Detect which cell encompasses the target text, then output its [x, y] center coordinate. 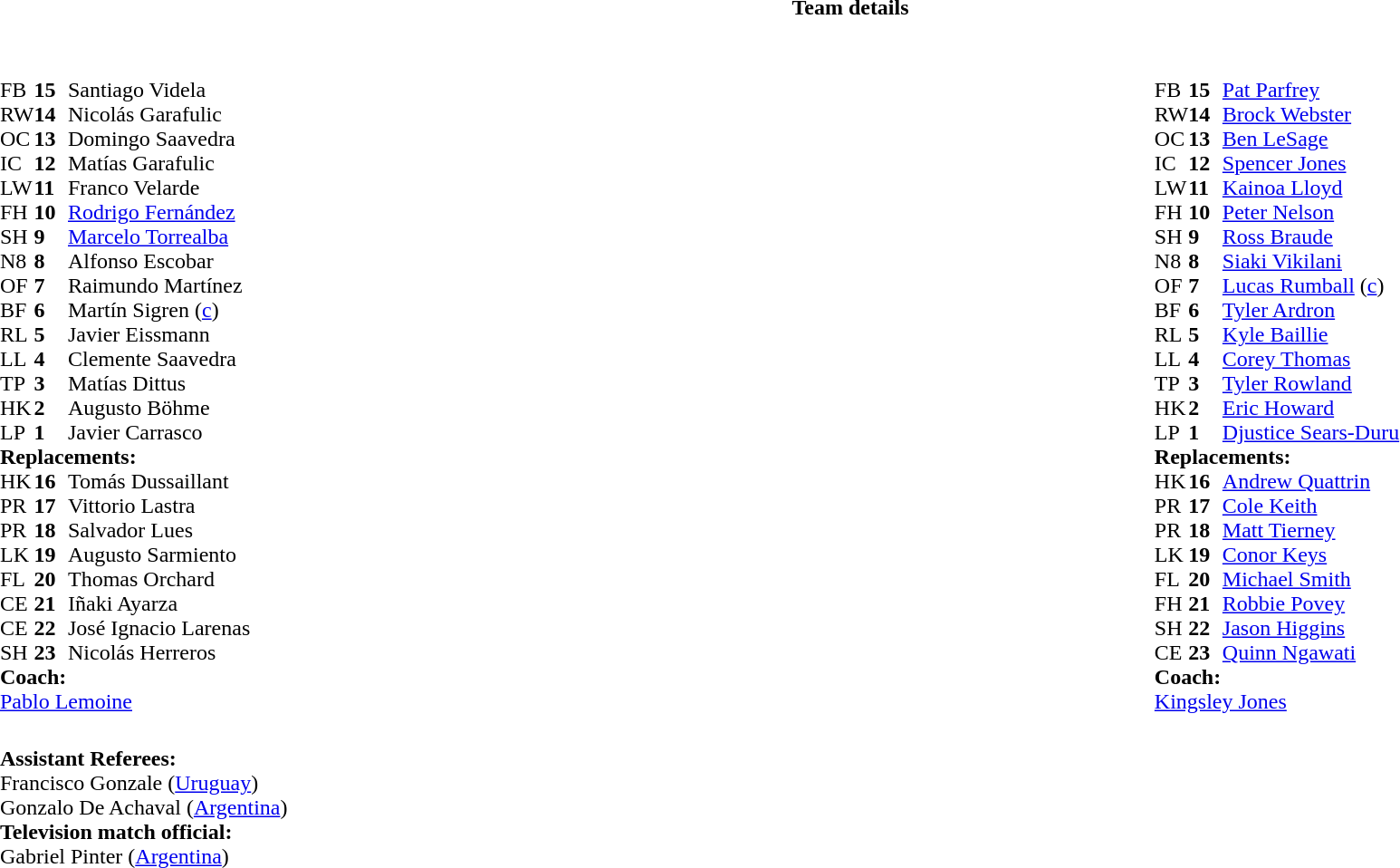
Andrew Quattrin [1311, 482]
Salvador Lues [159, 531]
Spencer Jones [1311, 163]
Pat Parfrey [1311, 91]
Franco Velarde [159, 188]
Peter Nelson [1311, 212]
Matías Dittus [159, 384]
Conor Keys [1311, 555]
Ben LeSage [1311, 140]
Alfonso Escobar [159, 261]
Quinn Ngawati [1311, 652]
Ross Braude [1311, 237]
Djustice Sears-Duru [1311, 433]
Matías Garafulic [159, 163]
Vittorio Lastra [159, 506]
Matt Tierney [1311, 531]
Tomás Dussaillant [159, 482]
José Ignacio Larenas [159, 629]
Lucas Rumball (c) [1311, 286]
Rodrigo Fernández [159, 212]
Martín Sigren (c) [159, 310]
Clemente Saavedra [159, 359]
Michael Smith [1311, 580]
Cole Keith [1311, 506]
Pablo Lemoine [125, 701]
Eric Howard [1311, 408]
Tyler Rowland [1311, 384]
Kyle Baillie [1311, 335]
Kainoa Lloyd [1311, 188]
Thomas Orchard [159, 580]
Raimundo Martínez [159, 286]
Augusto Böhme [159, 408]
Nicolás Garafulic [159, 114]
Javier Carrasco [159, 433]
Corey Thomas [1311, 359]
Iñaki Ayarza [159, 603]
Tyler Ardron [1311, 310]
Jason Higgins [1311, 629]
Nicolás Herreros [159, 652]
Domingo Saavedra [159, 140]
Santiago Videla [159, 91]
Marcelo Torrealba [159, 237]
Brock Webster [1311, 114]
Kingsley Jones [1277, 701]
Augusto Sarmiento [159, 555]
Javier Eissmann [159, 335]
Robbie Povey [1311, 603]
Siaki Vikilani [1311, 261]
